Identify which cell holds the provided text, then report its (X, Y) central coordinate. 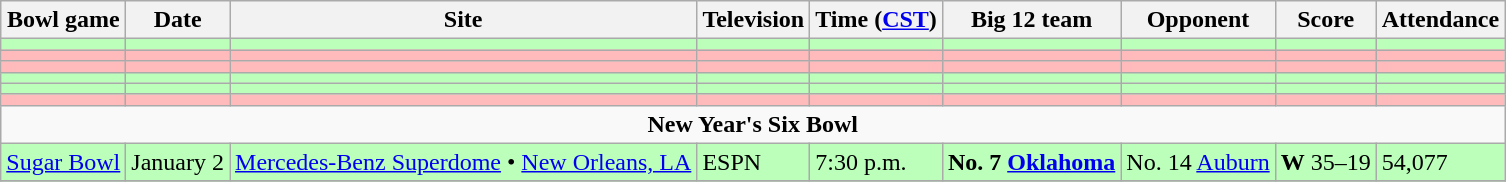
Score (1326, 20)
No. 14 Auburn (1198, 162)
Sugar Bowl (64, 162)
Date (178, 20)
7:30 p.m. (876, 162)
Site (464, 20)
Television (754, 20)
Time (CST) (876, 20)
Attendance (1440, 20)
W 35–19 (1326, 162)
New Year's Six Bowl (753, 124)
Opponent (1198, 20)
ESPN (754, 162)
Mercedes-Benz Superdome • New Orleans, LA (464, 162)
54,077 (1440, 162)
January 2 (178, 162)
Bowl game (64, 20)
No. 7 Oklahoma (1031, 162)
Big 12 team (1031, 20)
